Return (X, Y) of the center of cell containing provided text 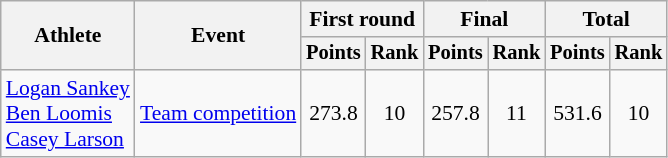
11 (517, 114)
273.8 (333, 114)
Team competition (218, 114)
Total (606, 19)
Event (218, 36)
Final (484, 19)
Logan SankeyBen LoomisCasey Larson (68, 114)
531.6 (577, 114)
Athlete (68, 36)
First round (362, 19)
257.8 (455, 114)
